Scan for the cell matching the given text and deliver its [X, Y] coordinate at center. 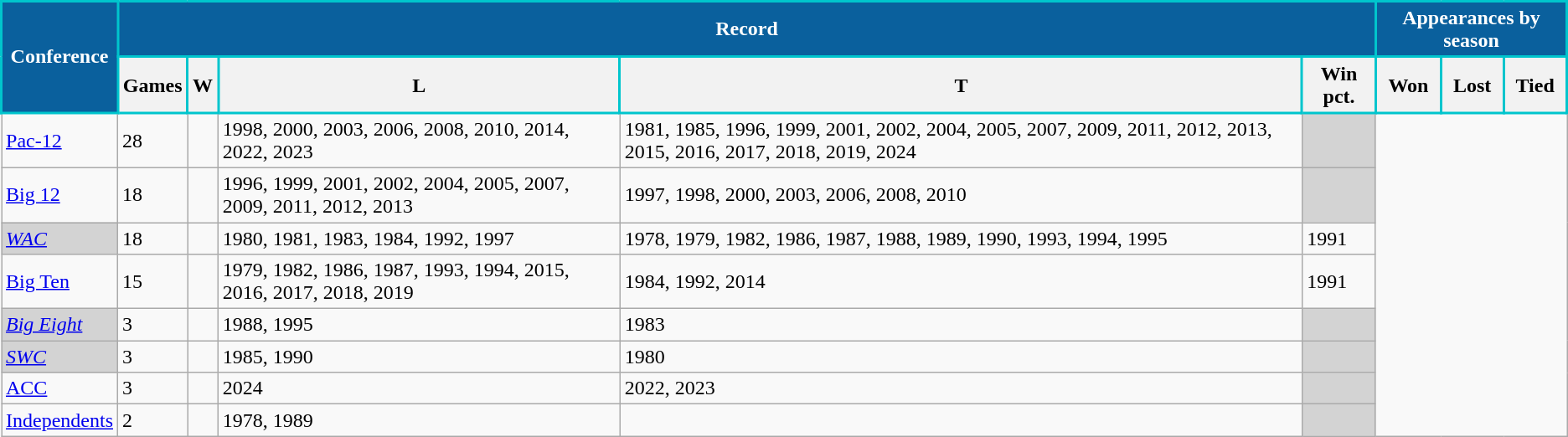
Appearances by season [1471, 30]
Big Ten [60, 281]
1985, 1990 [419, 357]
Big Eight [60, 325]
L [419, 85]
1980 [961, 357]
1998, 2000, 2003, 2006, 2008, 2010, 2014, 2022, 2023 [419, 141]
2024 [419, 388]
Won [1408, 85]
1979, 1982, 1986, 1987, 1993, 1994, 2015, 2016, 2017, 2018, 2019 [419, 281]
1984, 1992, 2014 [961, 281]
Conference [60, 57]
SWC [60, 357]
1983 [961, 325]
Tied [1535, 85]
WAC [60, 239]
1981, 1985, 1996, 1999, 2001, 2002, 2004, 2005, 2007, 2009, 2011, 2012, 2013, 2015, 2016, 2017, 2018, 2019, 2024 [961, 141]
W [203, 85]
1988, 1995 [419, 325]
1978, 1979, 1982, 1986, 1987, 1988, 1989, 1990, 1993, 1994, 1995 [961, 239]
1980, 1981, 1983, 1984, 1992, 1997 [419, 239]
1997, 1998, 2000, 2003, 2006, 2008, 2010 [961, 194]
28 [152, 141]
1978, 1989 [419, 420]
Record [747, 30]
2 [152, 420]
2022, 2023 [961, 388]
Big 12 [60, 194]
Independents [60, 420]
T [961, 85]
Games [152, 85]
1996, 1999, 2001, 2002, 2004, 2005, 2007, 2009, 2011, 2012, 2013 [419, 194]
Lost [1472, 85]
Pac-12 [60, 141]
15 [152, 281]
ACC [60, 388]
Win pct. [1339, 85]
